Pinpoint the cell where the given text exists, returning its (x, y) midpoint coordinate. 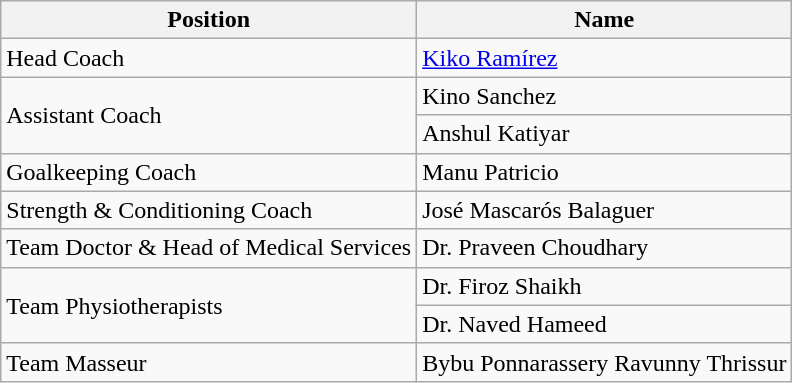
Bybu Ponnarassery Ravunny Thrissur (604, 362)
Kino Sanchez (604, 96)
Strength & Conditioning Coach (209, 210)
Manu Patricio (604, 172)
Team Masseur (209, 362)
José Mascarós Balaguer (604, 210)
Name (604, 20)
Kiko Ramírez (604, 58)
Goalkeeping Coach (209, 172)
Assistant Coach (209, 115)
Dr. Naved Hameed (604, 324)
Anshul Katiyar (604, 134)
Team Physiotherapists (209, 305)
Dr. Praveen Choudhary (604, 248)
Position (209, 20)
Dr. Firoz Shaikh (604, 286)
Head Coach (209, 58)
Team Doctor & Head of Medical Services (209, 248)
